Detect which cell encompasses the target text, then output its [x, y] center coordinate. 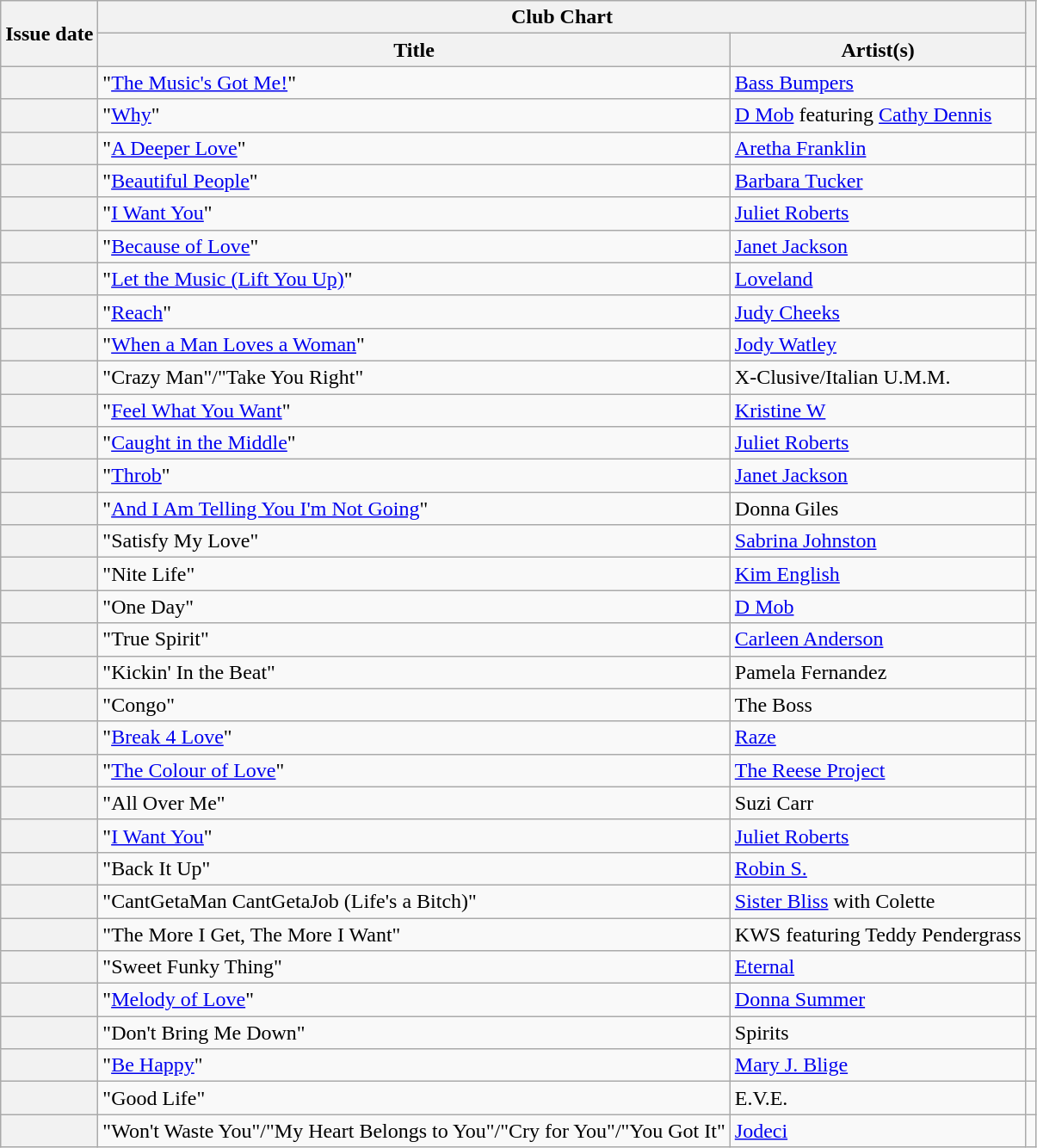
"Sweet Funky Thing" [414, 967]
"Congo" [414, 705]
"Won't Waste You"/"My Heart Belongs to You"/"Cry for You"/"You Got It" [414, 1131]
Pamela Fernandez [878, 672]
Donna Summer [878, 1000]
"A Deeper Love" [414, 148]
"Throb" [414, 476]
"Break 4 Love" [414, 738]
X-Clusive/Italian U.M.M. [878, 377]
Club Chart [562, 17]
"True Spirit" [414, 639]
"All Over Me" [414, 803]
"Because of Love" [414, 246]
"The More I Get, The More I Want" [414, 934]
Loveland [878, 279]
Judy Cheeks [878, 312]
"And I Am Telling You I'm Not Going" [414, 509]
"The Colour of Love" [414, 770]
"Melody of Love" [414, 1000]
Raze [878, 738]
"The Music's Got Me!" [414, 83]
D Mob [878, 607]
Issue date [50, 34]
D Mob featuring Cathy Dennis [878, 115]
"When a Man Loves a Woman" [414, 344]
Mary J. Blige [878, 1065]
"Don't Bring Me Down" [414, 1033]
"Caught in the Middle" [414, 443]
"CantGetaMan CantGetaJob (Life's a Bitch)" [414, 901]
"Feel What You Want" [414, 410]
The Boss [878, 705]
Title [414, 50]
"Kickin' In the Beat" [414, 672]
Sabrina Johnston [878, 541]
Spirits [878, 1033]
Artist(s) [878, 50]
KWS featuring Teddy Pendergrass [878, 934]
"Crazy Man"/"Take You Right" [414, 377]
"Nite Life" [414, 574]
Carleen Anderson [878, 639]
Suzi Carr [878, 803]
Bass Bumpers [878, 83]
"Good Life" [414, 1098]
"Back It Up" [414, 868]
"Satisfy My Love" [414, 541]
Jodeci [878, 1131]
"Let the Music (Lift You Up)" [414, 279]
Robin S. [878, 868]
E.V.E. [878, 1098]
Kim English [878, 574]
"One Day" [414, 607]
"Be Happy" [414, 1065]
Barbara Tucker [878, 181]
"Why" [414, 115]
Sister Bliss with Colette [878, 901]
"Reach" [414, 312]
Jody Watley [878, 344]
Eternal [878, 967]
Kristine W [878, 410]
The Reese Project [878, 770]
Aretha Franklin [878, 148]
Donna Giles [878, 509]
"Beautiful People" [414, 181]
